Identify which cell holds the provided text, then report its (X, Y) central coordinate. 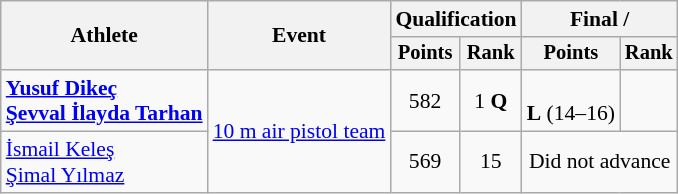
10 m air pistol team (300, 131)
582 (424, 100)
Final / (600, 19)
Event (300, 36)
1 Q (491, 100)
İsmail KeleşŞimal Yılmaz (104, 162)
Did not advance (600, 162)
L (14–16) (571, 100)
569 (424, 162)
Yusuf DikeçŞevval İlayda Tarhan (104, 100)
15 (491, 162)
Athlete (104, 36)
Qualification (456, 19)
